Return the [x, y] coordinate for the center point of the cell that contains the specified text.  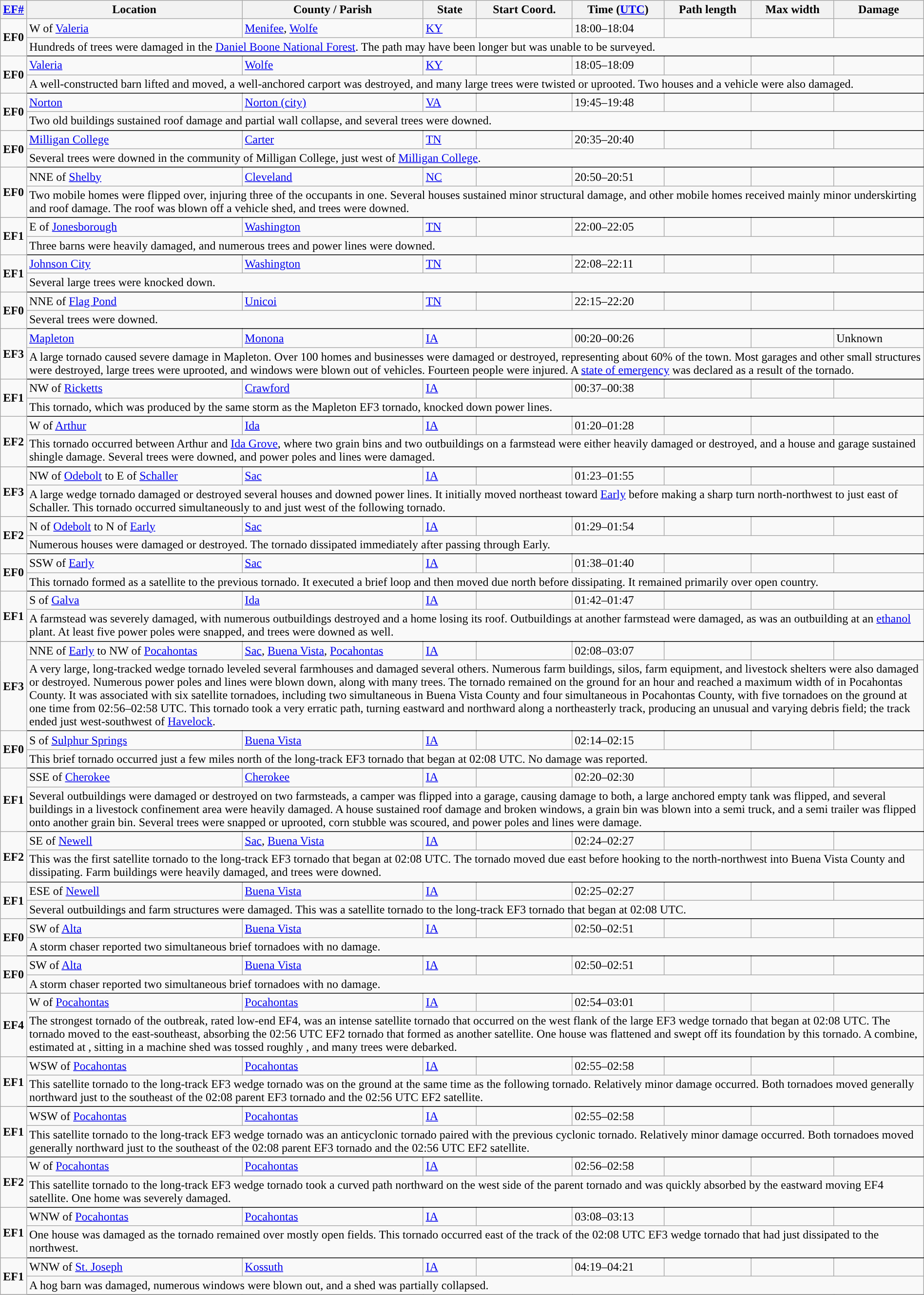
Several large trees were knocked down. [475, 283]
Sac, Buena Vista, Pocahontas [332, 651]
03:08–03:13 [618, 1217]
Milligan College [134, 139]
SSE of Cherokee [134, 777]
S of Galva [134, 600]
Two old buildings sustained roof damage and partial wall collapse, and several trees were downed. [475, 121]
22:00–22:05 [618, 227]
NC [450, 176]
Norton (city) [332, 102]
County / Parish [332, 10]
Mapleton [134, 338]
Monona [332, 338]
01:20–01:28 [618, 425]
Numerous houses were damaged or destroyed. The tornado dissipated immediately after passing through Early. [475, 544]
A hog barn was damaged, numerous windows were blown out, and a shed was partially collapsed. [475, 1285]
SE of Newell [134, 841]
WNW of St. Joseph [134, 1267]
Kossuth [332, 1267]
NNE of Shelby [134, 176]
01:42–01:47 [618, 600]
Sac, Buena Vista [332, 841]
Cherokee [332, 777]
02:24–02:27 [618, 841]
N of Odebolt to N of Early [134, 526]
Hundreds of trees were damaged in the Daniel Boone National Forest. The path may have been longer but was unable to be surveyed. [475, 47]
NNE of Early to NW of Pocahontas [134, 651]
Several trees were downed in the community of Milligan College, just west of Milligan College. [475, 158]
Path length [708, 10]
NW of Odebolt to E of Schaller [134, 476]
20:50–20:51 [618, 176]
WNW of Pocahontas [134, 1217]
This brief tornado occurred just a few miles north of the long-track EF3 tornado that began at 02:08 UTC. No damage was reported. [475, 759]
Unicoi [332, 301]
Menifee, Wolfe [332, 28]
SSW of Early [134, 563]
Time (UTC) [618, 10]
S of Sulphur Springs [134, 740]
18:05–18:09 [618, 65]
Cleveland [332, 176]
W of Valeria [134, 28]
Damage [879, 10]
VA [450, 102]
02:20–02:30 [618, 777]
NNE of Flag Pond [134, 301]
Several outbuildings and farm structures were damaged. This was a satellite tornado to the long-track EF3 tornado that began at 02:08 UTC. [475, 909]
E of Jonesborough [134, 227]
00:37–00:38 [618, 388]
NW of Ricketts [134, 388]
Crawford [332, 388]
Carter [332, 139]
02:25–02:27 [618, 891]
02:08–03:07 [618, 651]
02:54–03:01 [618, 1003]
Start Coord. [524, 10]
02:14–02:15 [618, 740]
Unknown [879, 338]
Johnson City [134, 264]
ESE of Newell [134, 891]
EF# [14, 10]
Location [134, 10]
Norton [134, 102]
Wolfe [332, 65]
02:56–02:58 [618, 1166]
W of Arthur [134, 425]
04:19–04:21 [618, 1267]
EF4 [14, 1025]
00:20–00:26 [618, 338]
01:38–01:40 [618, 563]
This tornado, which was produced by the same storm as the Mapleton EF3 tornado, knocked down power lines. [475, 407]
22:08–22:11 [618, 264]
Max width [792, 10]
18:00–18:04 [618, 28]
Three barns were heavily damaged, and numerous trees and power lines were downed. [475, 245]
19:45–19:48 [618, 102]
20:35–20:40 [618, 139]
Valeria [134, 65]
Several trees were downed. [475, 320]
22:15–22:20 [618, 301]
01:29–01:54 [618, 526]
State [450, 10]
01:23–01:55 [618, 476]
